Scan for the cell matching the given text and deliver its [X, Y] coordinate at center. 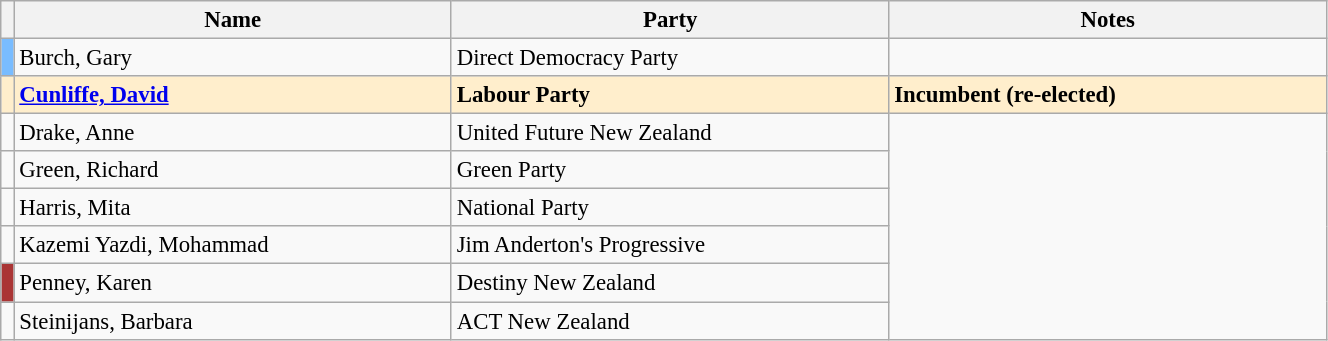
Drake, Anne [232, 133]
United Future New Zealand [670, 133]
ACT New Zealand [670, 321]
Name [232, 20]
Penney, Karen [232, 283]
Party [670, 20]
Steinijans, Barbara [232, 321]
Burch, Gary [232, 58]
Green Party [670, 170]
Jim Anderton's Progressive [670, 245]
Harris, Mita [232, 208]
Destiny New Zealand [670, 283]
Kazemi Yazdi, Mohammad [232, 245]
Cunliffe, David [232, 95]
Labour Party [670, 95]
Incumbent (re-elected) [1108, 95]
National Party [670, 208]
Notes [1108, 20]
Green, Richard [232, 170]
Direct Democracy Party [670, 58]
